Scan for the cell matching the given text and deliver its (X, Y) coordinate at center. 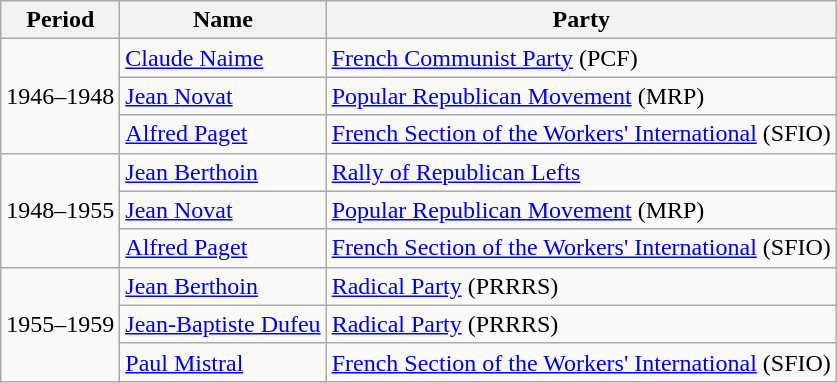
1948–1955 (60, 210)
Name (223, 20)
Jean-Baptiste Dufeu (223, 324)
French Communist Party (PCF) (581, 58)
Claude Naime (223, 58)
1955–1959 (60, 324)
Period (60, 20)
Paul Mistral (223, 362)
Rally of Republican Lefts (581, 172)
Party (581, 20)
1946–1948 (60, 96)
